Output the [X, Y] coordinate of the center of the cell containing the given text.  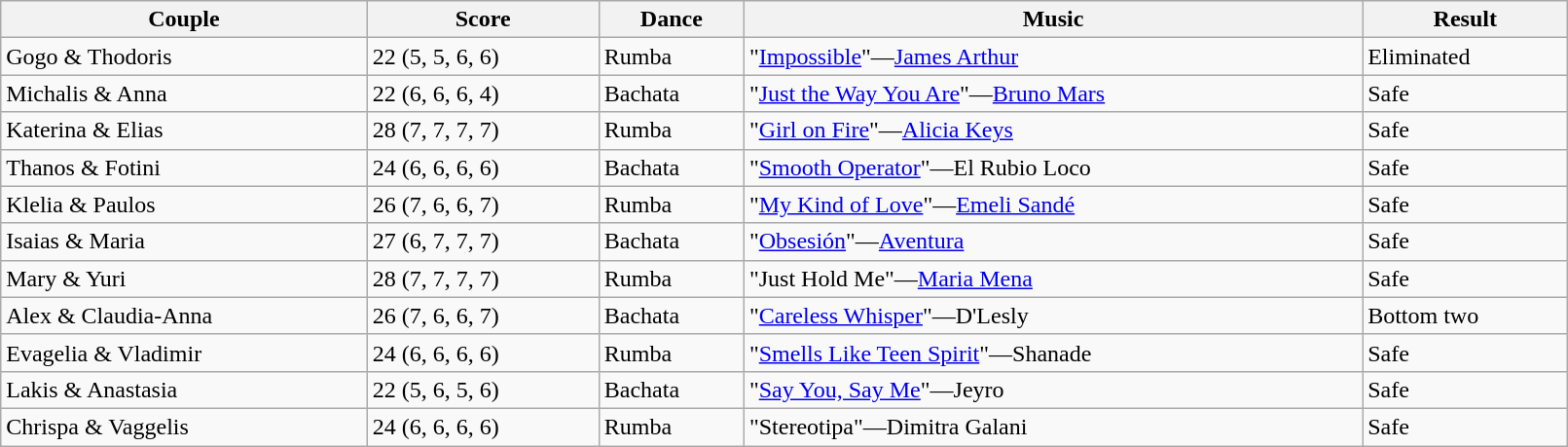
"Careless Whisper"—D'Lesly [1053, 316]
Michalis & Anna [184, 93]
Isaias & Maria [184, 242]
Gogo & Thodoris [184, 56]
Couple [184, 19]
"Just Hold Me"—Maria Mena [1053, 279]
"Girl on Fire"—Alicia Keys [1053, 130]
"Obsesión"—Aventura [1053, 242]
"Impossible"—James Arthur [1053, 56]
Katerina & Elias [184, 130]
Klelia & Paulos [184, 205]
Bottom two [1466, 316]
Eliminated [1466, 56]
Chrispa & Vaggelis [184, 427]
22 (6, 6, 6, 4) [483, 93]
Dance [672, 19]
"Smells Like Teen Spirit"—Shanade [1053, 353]
27 (6, 7, 7, 7) [483, 242]
Lakis & Anastasia [184, 390]
22 (5, 5, 6, 6) [483, 56]
Mary & Yuri [184, 279]
"My Kind of Love"—Emeli Sandé [1053, 205]
"Stereotipa"—Dimitra Galani [1053, 427]
"Smooth Operator"—El Rubio Loco [1053, 168]
"Just the Way You Are"—Bruno Mars [1053, 93]
22 (5, 6, 5, 6) [483, 390]
Score [483, 19]
Alex & Claudia-Anna [184, 316]
Thanos & Fotini [184, 168]
Music [1053, 19]
Evagelia & Vladimir [184, 353]
Result [1466, 19]
"Say You, Say Me"—Jeyro [1053, 390]
